For the text-containing cell, return its midpoint in (X, Y) coordinate format. 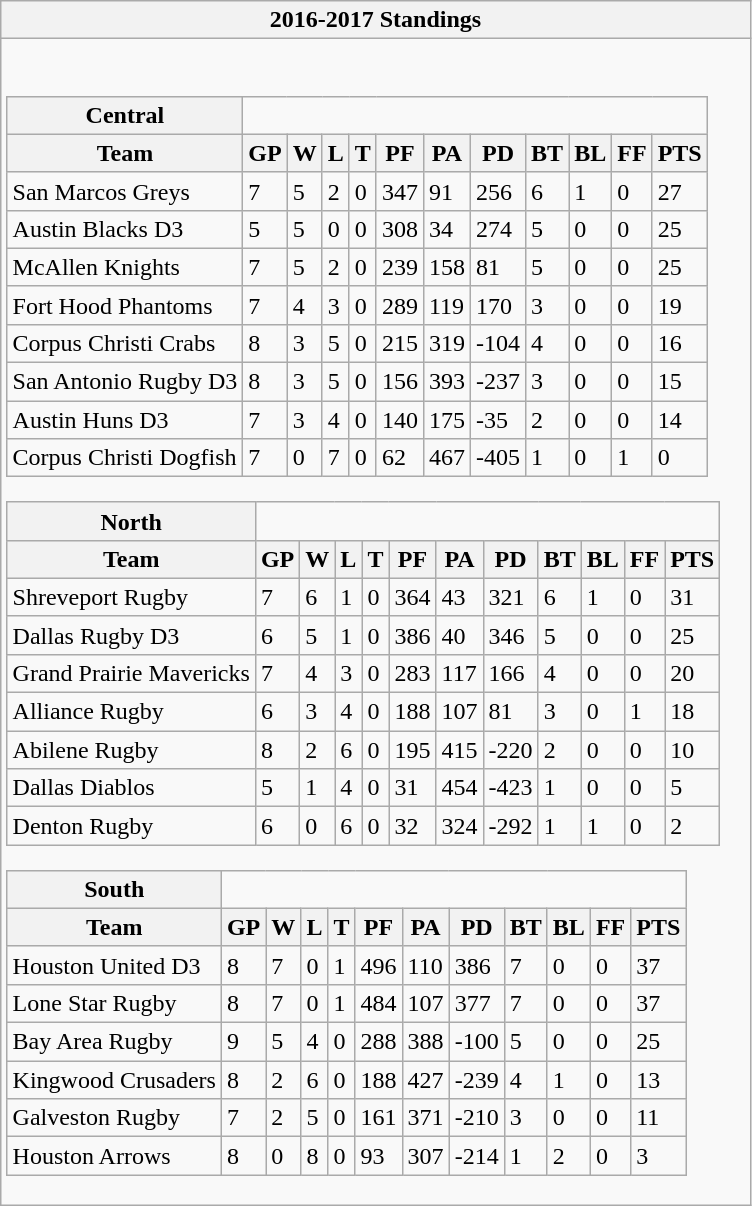
324 (460, 826)
256 (498, 191)
215 (400, 343)
-220 (510, 750)
Houston Arrows (114, 1156)
Alliance Rugby (131, 712)
11 (658, 1118)
307 (426, 1156)
North (131, 521)
32 (412, 826)
15 (680, 382)
Abilene Rugby (131, 750)
-100 (476, 1042)
Dallas Diablos (131, 788)
289 (400, 305)
-210 (476, 1118)
158 (446, 267)
South (114, 889)
110 (426, 965)
Bay Area Rugby (114, 1042)
156 (400, 382)
393 (446, 382)
18 (692, 712)
-239 (476, 1080)
170 (498, 305)
Corpus Christi Dogfish (125, 458)
371 (426, 1118)
274 (498, 229)
484 (378, 1003)
-423 (510, 788)
34 (446, 229)
Denton Rugby (131, 826)
20 (692, 673)
McAllen Knights (125, 267)
321 (510, 597)
467 (446, 458)
14 (680, 420)
Austin Blacks D3 (125, 229)
161 (378, 1118)
-35 (498, 420)
Central (125, 115)
Austin Huns D3 (125, 420)
Kingwood Crusaders (114, 1080)
-237 (498, 382)
319 (446, 343)
62 (400, 458)
Houston United D3 (114, 965)
27 (680, 191)
454 (460, 788)
-104 (498, 343)
377 (476, 1003)
13 (658, 1080)
364 (412, 597)
239 (400, 267)
9 (243, 1042)
175 (446, 420)
Lone Star Rugby (114, 1003)
347 (400, 191)
Galveston Rugby (114, 1118)
346 (510, 635)
Shreveport Rugby (131, 597)
140 (400, 420)
195 (412, 750)
19 (680, 305)
Corpus Christi Crabs (125, 343)
119 (446, 305)
308 (400, 229)
117 (460, 673)
2016-2017 Standings (376, 20)
San Marcos Greys (125, 191)
-292 (510, 826)
388 (426, 1042)
91 (446, 191)
93 (378, 1156)
40 (460, 635)
496 (378, 965)
San Antonio Rugby D3 (125, 382)
Fort Hood Phantoms (125, 305)
-214 (476, 1156)
16 (680, 343)
10 (692, 750)
-405 (498, 458)
43 (460, 597)
415 (460, 750)
288 (378, 1042)
Dallas Rugby D3 (131, 635)
427 (426, 1080)
166 (510, 673)
Grand Prairie Mavericks (131, 673)
283 (412, 673)
